From the cell containing the given text, extract its center point as (x, y) coordinate. 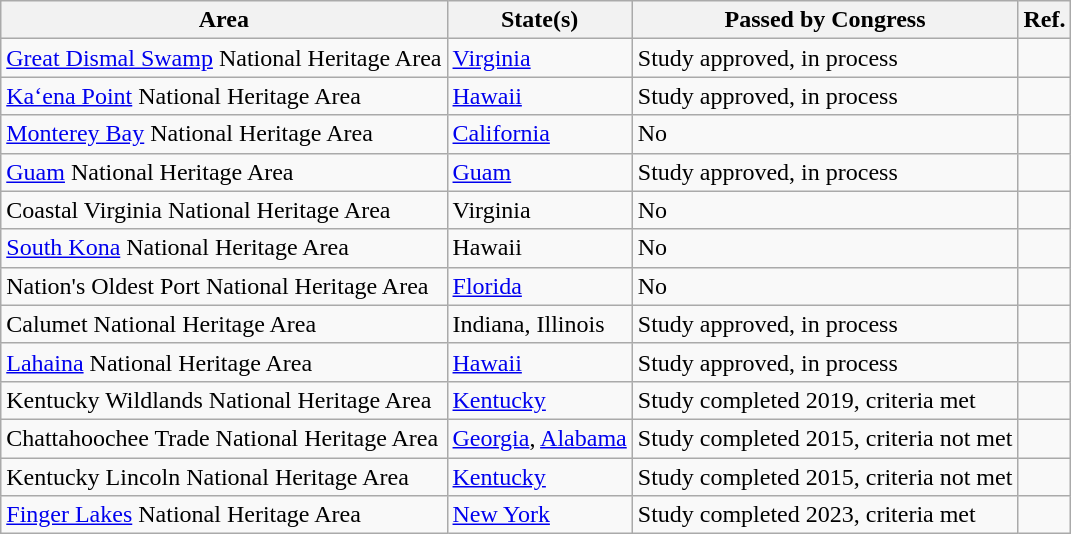
State(s) (540, 20)
Ka‘ena Point National Heritage Area (224, 96)
Study completed 2019, criteria met (825, 400)
Area (224, 20)
Ref. (1044, 20)
Florida (540, 286)
Kentucky Wildlands National Heritage Area (224, 400)
Guam National Heritage Area (224, 172)
California (540, 134)
Indiana, Illinois (540, 324)
Georgia, Alabama (540, 438)
Passed by Congress (825, 20)
Coastal Virginia National Heritage Area (224, 210)
Kentucky Lincoln National Heritage Area (224, 477)
Monterey Bay National Heritage Area (224, 134)
Study completed 2023, criteria met (825, 515)
Nation's Oldest Port National Heritage Area (224, 286)
Lahaina National Heritage Area (224, 362)
Chattahoochee Trade National Heritage Area (224, 438)
New York (540, 515)
Calumet National Heritage Area (224, 324)
Guam (540, 172)
South Kona National Heritage Area (224, 248)
Finger Lakes National Heritage Area (224, 515)
Great Dismal Swamp National Heritage Area (224, 58)
